Identify which cell holds the provided text, then report its [x, y] central coordinate. 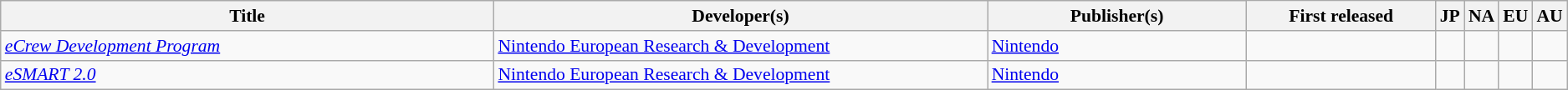
eCrew Development Program [248, 46]
JP [1450, 16]
Developer(s) [740, 16]
AU [1549, 16]
Publisher(s) [1117, 16]
eSMART 2.0 [248, 75]
Title [248, 16]
EU [1515, 16]
NA [1482, 16]
First released [1341, 16]
